Return the [x, y] coordinate for the center point of the cell that contains the specified text.  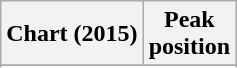
Chart (2015) [72, 34]
Peakposition [189, 34]
